Pinpoint the cell where the given text exists, returning its [x, y] midpoint coordinate. 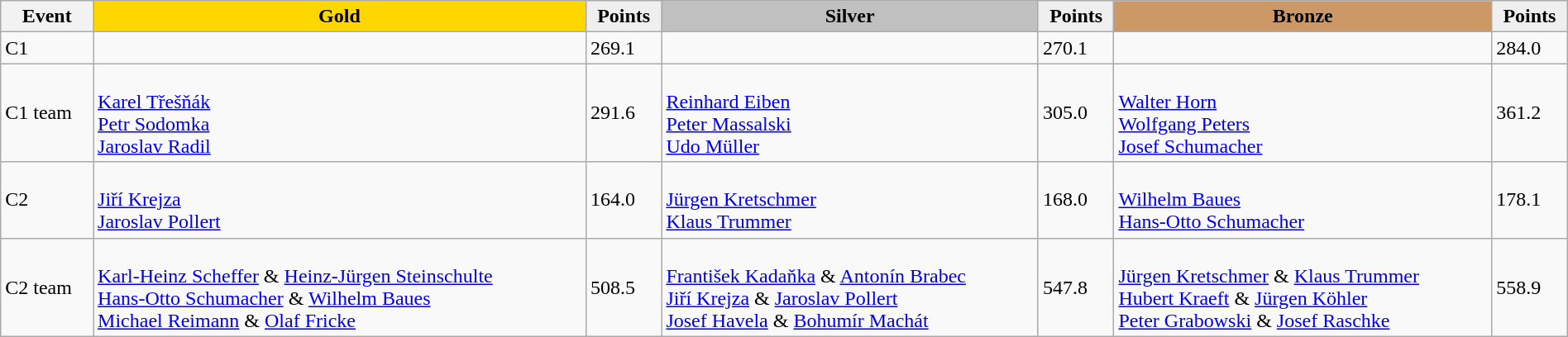
269.1 [624, 48]
C2 team [47, 287]
Jürgen Kretschmer & Klaus TrummerHubert Kraeft & Jürgen KöhlerPeter Grabowski & Josef Raschke [1303, 287]
Walter HornWolfgang PetersJosef Schumacher [1303, 112]
284.0 [1530, 48]
Bronze [1303, 17]
Reinhard EibenPeter MassalskiUdo Müller [850, 112]
Wilhelm BauesHans-Otto Schumacher [1303, 200]
Karl-Heinz Scheffer & Heinz-Jürgen SteinschulteHans-Otto Schumacher & Wilhelm BauesMichael Reimann & Olaf Fricke [340, 287]
164.0 [624, 200]
Karel TřešňákPetr SodomkaJaroslav Radil [340, 112]
Jürgen KretschmerKlaus Trummer [850, 200]
291.6 [624, 112]
Gold [340, 17]
168.0 [1076, 200]
547.8 [1076, 287]
361.2 [1530, 112]
Jiří KrejzaJaroslav Pollert [340, 200]
270.1 [1076, 48]
Silver [850, 17]
C1 [47, 48]
C2 [47, 200]
Event [47, 17]
558.9 [1530, 287]
305.0 [1076, 112]
František Kadaňka & Antonín BrabecJiří Krejza & Jaroslav PollertJosef Havela & Bohumír Machát [850, 287]
C1 team [47, 112]
508.5 [624, 287]
178.1 [1530, 200]
